Locate the cell with the specified text and output its [X, Y] center coordinate. 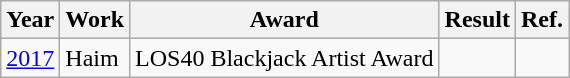
Year [30, 20]
Ref. [542, 20]
Haim [95, 58]
Work [95, 20]
LOS40 Blackjack Artist Award [284, 58]
Result [477, 20]
2017 [30, 58]
Award [284, 20]
